Detect which cell encompasses the target text, then output its (x, y) center coordinate. 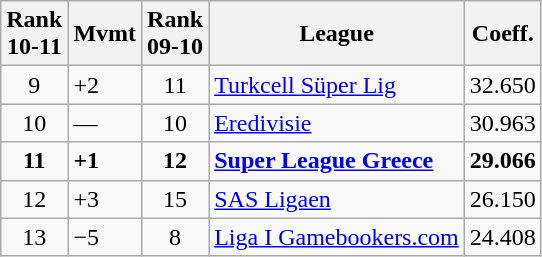
— (105, 123)
Mvmt (105, 34)
24.408 (502, 237)
26.150 (502, 199)
−5 (105, 237)
+1 (105, 161)
Turkcell Süper Lig (337, 85)
13 (34, 237)
32.650 (502, 85)
+2 (105, 85)
+3 (105, 199)
9 (34, 85)
SAS Ligaen (337, 199)
Super League Greece (337, 161)
Rank10-11 (34, 34)
15 (176, 199)
Rank09-10 (176, 34)
Coeff. (502, 34)
29.066 (502, 161)
Liga I Gamebookers.com (337, 237)
8 (176, 237)
League (337, 34)
Eredivisie (337, 123)
30.963 (502, 123)
